Identify which cell holds the provided text, then report its (x, y) central coordinate. 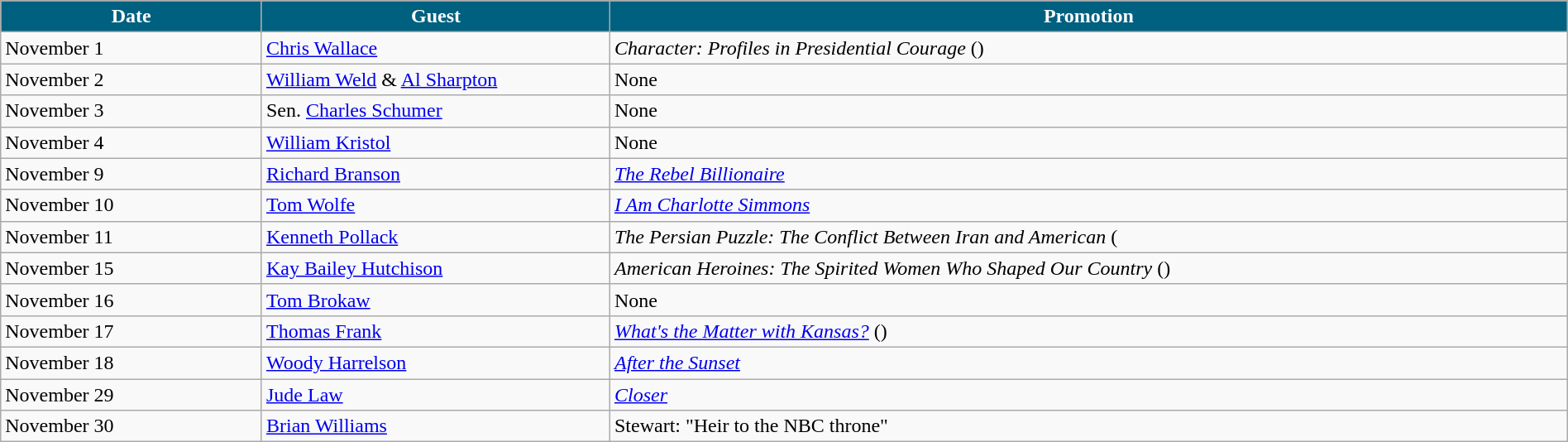
Tom Wolfe (435, 205)
November 11 (131, 237)
Tom Brokaw (435, 300)
November 2 (131, 79)
November 15 (131, 268)
November 29 (131, 395)
November 17 (131, 331)
November 16 (131, 300)
November 3 (131, 111)
Richard Branson (435, 174)
Chris Wallace (435, 48)
November 4 (131, 142)
Woody Harrelson (435, 363)
After the Sunset (1088, 363)
The Rebel Billionaire (1088, 174)
William Weld & Al Sharpton (435, 79)
Sen. Charles Schumer (435, 111)
Jude Law (435, 395)
November 18 (131, 363)
Closer (1088, 395)
Thomas Frank (435, 331)
William Kristol (435, 142)
The Persian Puzzle: The Conflict Between Iran and American ( (1088, 237)
What's the Matter with Kansas? () (1088, 331)
Kenneth Pollack (435, 237)
November 9 (131, 174)
November 1 (131, 48)
Promotion (1088, 17)
Stewart: "Heir to the NBC throne" (1088, 426)
American Heroines: The Spirited Women Who Shaped Our Country () (1088, 268)
Character: Profiles in Presidential Courage () (1088, 48)
Brian Williams (435, 426)
Guest (435, 17)
Date (131, 17)
November 10 (131, 205)
I Am Charlotte Simmons (1088, 205)
November 30 (131, 426)
Kay Bailey Hutchison (435, 268)
